Return (X, Y) of the center of cell containing provided text 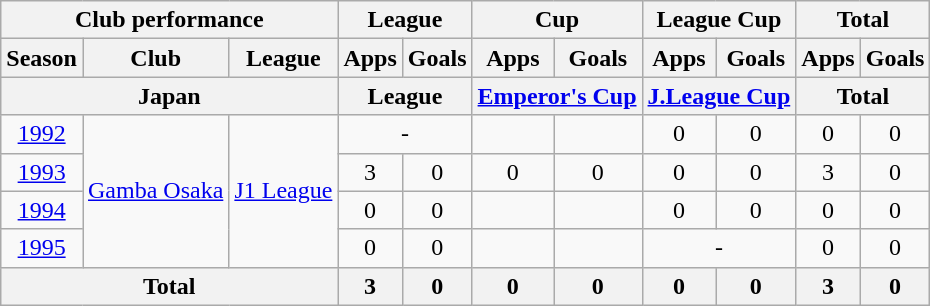
1994 (42, 210)
J1 League (284, 191)
1995 (42, 248)
League Cup (719, 20)
Japan (170, 96)
Gamba Osaka (155, 191)
Emperor's Cup (557, 96)
Club performance (170, 20)
Season (42, 58)
1992 (42, 134)
1993 (42, 172)
Club (155, 58)
Cup (557, 20)
J.League Cup (719, 96)
